From the cell containing the given text, extract its center point as (x, y) coordinate. 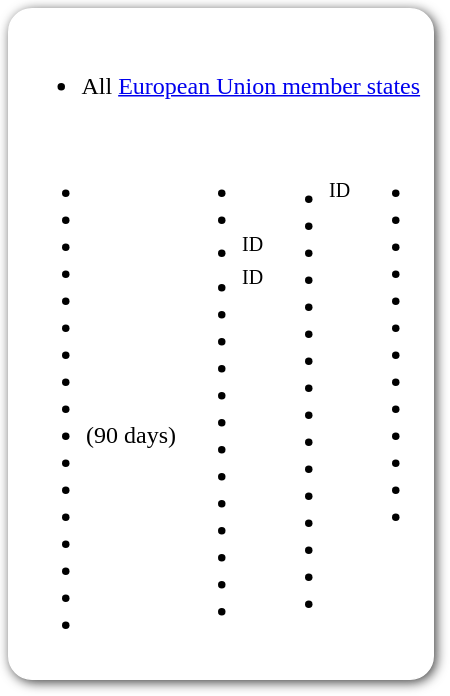
(90 days) (100, 394)
ID (310, 394)
IDID (222, 394)
All European Union member states (90 days) IDID ID (221, 344)
